Locate the cell with the specified text and output its (X, Y) center coordinate. 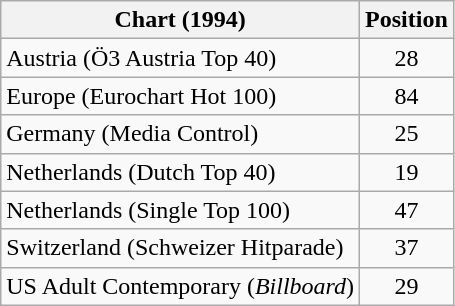
Austria (Ö3 Austria Top 40) (180, 58)
Netherlands (Single Top 100) (180, 210)
29 (407, 286)
47 (407, 210)
Europe (Eurochart Hot 100) (180, 96)
Chart (1994) (180, 20)
37 (407, 248)
Position (407, 20)
84 (407, 96)
25 (407, 134)
Germany (Media Control) (180, 134)
Switzerland (Schweizer Hitparade) (180, 248)
Netherlands (Dutch Top 40) (180, 172)
US Adult Contemporary (Billboard) (180, 286)
28 (407, 58)
19 (407, 172)
